Detect which cell encompasses the target text, then output its (x, y) center coordinate. 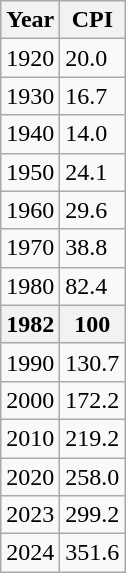
1982 (30, 324)
2024 (30, 553)
1920 (30, 58)
2023 (30, 515)
1960 (30, 210)
1950 (30, 172)
Year (30, 20)
258.0 (92, 477)
1940 (30, 134)
29.6 (92, 210)
20.0 (92, 58)
130.7 (92, 362)
2000 (30, 400)
172.2 (92, 400)
100 (92, 324)
1970 (30, 248)
16.7 (92, 96)
1930 (30, 96)
CPI (92, 20)
82.4 (92, 286)
299.2 (92, 515)
14.0 (92, 134)
2010 (30, 438)
38.8 (92, 248)
1990 (30, 362)
2020 (30, 477)
1980 (30, 286)
24.1 (92, 172)
351.6 (92, 553)
219.2 (92, 438)
